Detect which cell encompasses the target text, then output its (x, y) center coordinate. 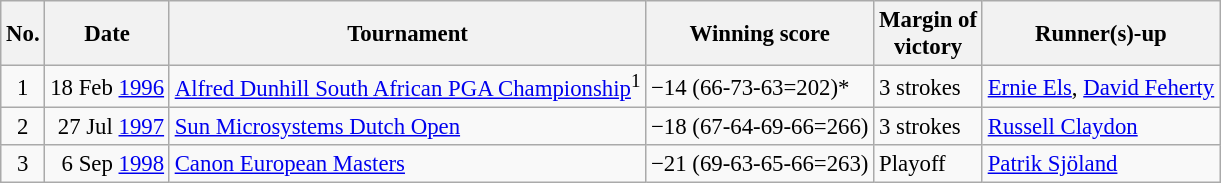
Winning score (760, 34)
1 (23, 87)
Russell Claydon (1100, 127)
Tournament (407, 34)
Sun Microsystems Dutch Open (407, 127)
Margin ofvictory (928, 34)
Ernie Els, David Feherty (1100, 87)
−21 (69-63-65-66=263) (760, 164)
−18 (67-64-69-66=266) (760, 127)
Alfred Dunhill South African PGA Championship1 (407, 87)
Playoff (928, 164)
Date (107, 34)
Patrik Sjöland (1100, 164)
27 Jul 1997 (107, 127)
6 Sep 1998 (107, 164)
No. (23, 34)
Canon European Masters (407, 164)
18 Feb 1996 (107, 87)
−14 (66-73-63=202)* (760, 87)
Runner(s)-up (1100, 34)
3 (23, 164)
2 (23, 127)
